Return the (x, y) coordinate for the center point of the cell that contains the specified text.  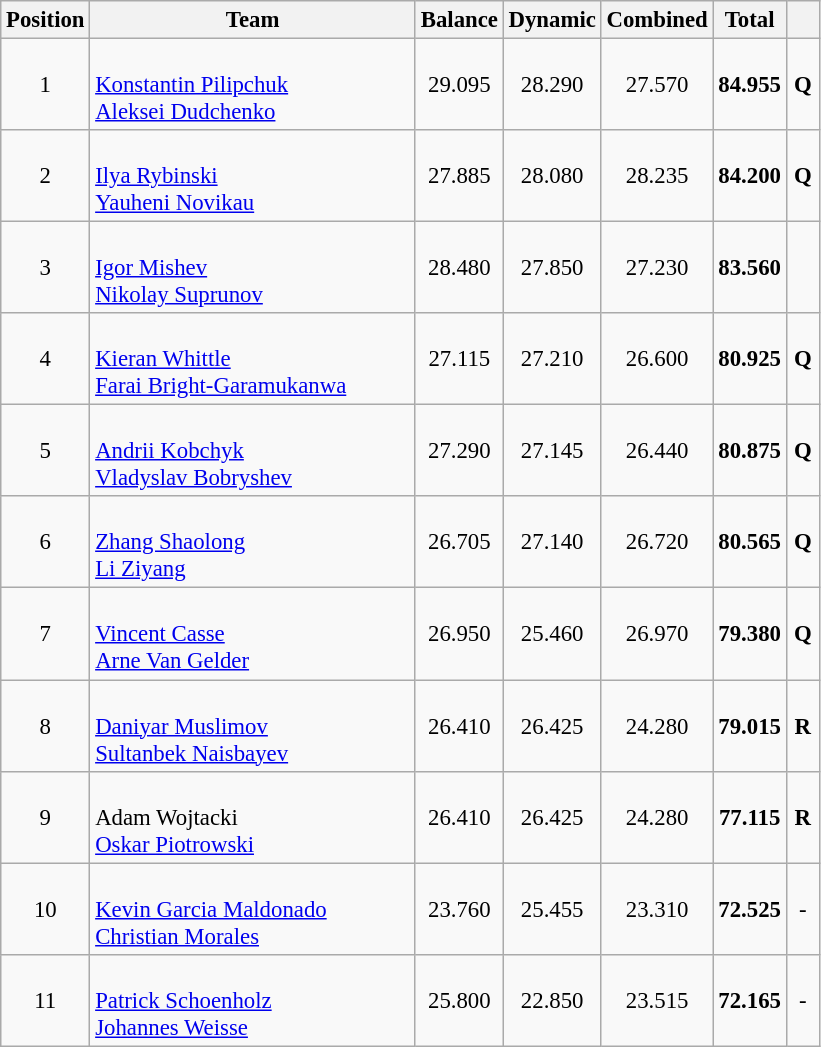
2 (46, 176)
28.235 (657, 176)
80.925 (750, 359)
28.290 (552, 85)
Total (750, 20)
5 (46, 451)
1 (46, 85)
23.515 (657, 1000)
29.095 (459, 85)
23.760 (459, 909)
Daniyar MuslimovSultanbek Naisbayev (253, 726)
Kevin Garcia MaldonadoChristian Morales (253, 909)
7 (46, 634)
26.950 (459, 634)
Adam WojtackiOskar Piotrowski (253, 817)
28.480 (459, 268)
Andrii KobchykVladyslav Bobryshev (253, 451)
27.145 (552, 451)
26.705 (459, 542)
26.720 (657, 542)
3 (46, 268)
26.600 (657, 359)
84.955 (750, 85)
77.115 (750, 817)
27.115 (459, 359)
8 (46, 726)
25.455 (552, 909)
72.525 (750, 909)
10 (46, 909)
27.140 (552, 542)
27.885 (459, 176)
Kieran WhittleFarai Bright-Garamukanwa (253, 359)
80.565 (750, 542)
Patrick SchoenholzJohannes Weisse (253, 1000)
9 (46, 817)
72.165 (750, 1000)
23.310 (657, 909)
83.560 (750, 268)
79.380 (750, 634)
Ilya RybinskiYauheni Novikau (253, 176)
25.460 (552, 634)
27.230 (657, 268)
Vincent CasseArne Van Gelder (253, 634)
84.200 (750, 176)
27.570 (657, 85)
Balance (459, 20)
Dynamic (552, 20)
80.875 (750, 451)
Konstantin PilipchukAleksei Dudchenko (253, 85)
79.015 (750, 726)
27.210 (552, 359)
Position (46, 20)
27.850 (552, 268)
6 (46, 542)
Combined (657, 20)
Igor MishevNikolay Suprunov (253, 268)
11 (46, 1000)
26.440 (657, 451)
28.080 (552, 176)
27.290 (459, 451)
Team (253, 20)
26.970 (657, 634)
22.850 (552, 1000)
4 (46, 359)
Zhang ShaolongLi Ziyang (253, 542)
25.800 (459, 1000)
